Pinpoint the cell where the given text exists, returning its (x, y) midpoint coordinate. 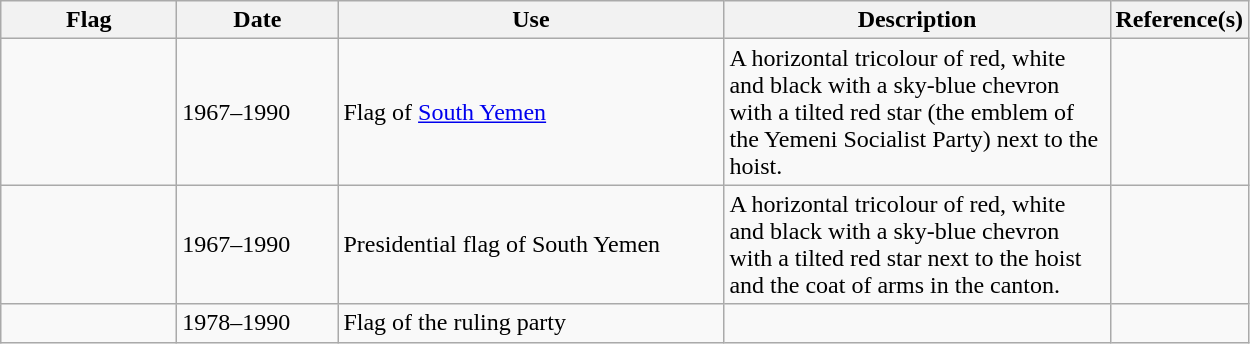
Presidential flag of South Yemen (531, 244)
Date (258, 20)
Reference(s) (1180, 20)
Description (917, 20)
A horizontal tricolour of red, white and black with a sky-blue chevron with a tilted red star next to the hoist and the coat of arms in the canton. (917, 244)
Flag of South Yemen (531, 112)
1978–1990 (258, 323)
Flag (89, 20)
Use (531, 20)
Flag of the ruling party (531, 323)
